Identify which cell holds the provided text, then report its (x, y) central coordinate. 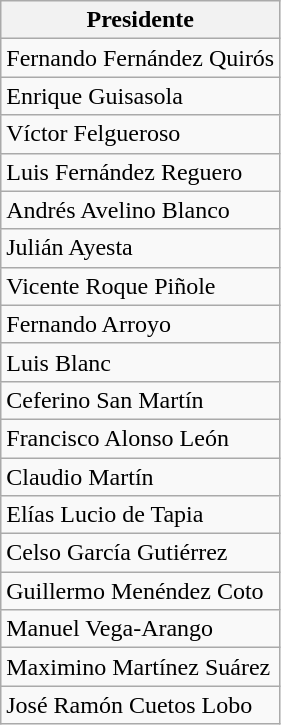
Francisco Alonso León (140, 438)
Elías Lucio de Tapia (140, 515)
José Ramón Cuetos Lobo (140, 705)
Manuel Vega-Arango (140, 629)
Vicente Roque Piñole (140, 286)
Andrés Avelino Blanco (140, 210)
Luis Blanc (140, 362)
Fernando Fernández Quirós (140, 58)
Luis Fernández Reguero (140, 172)
Guillermo Menéndez Coto (140, 591)
Celso García Gutiérrez (140, 553)
Ceferino San Martín (140, 400)
Claudio Martín (140, 477)
Presidente (140, 20)
Fernando Arroyo (140, 324)
Julián Ayesta (140, 248)
Enrique Guisasola (140, 96)
Víctor Felgueroso (140, 134)
Maximino Martínez Suárez (140, 667)
